Locate the cell with the specified text and output its (x, y) center coordinate. 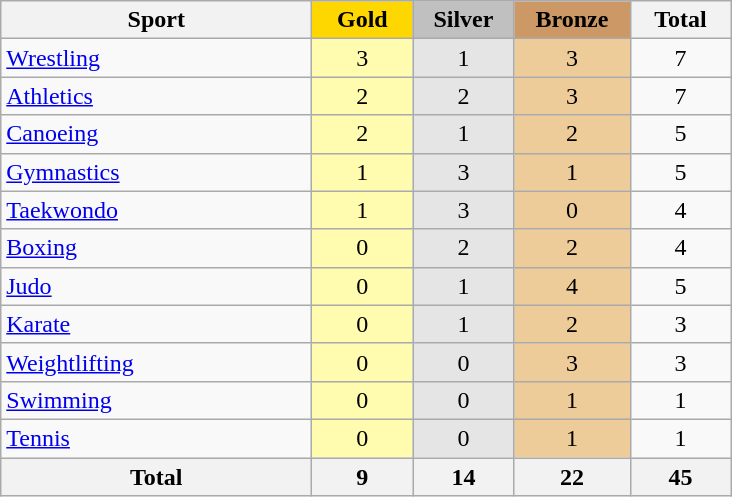
Judo (156, 286)
Canoeing (156, 134)
45 (680, 477)
Wrestling (156, 58)
Silver (464, 20)
Karate (156, 324)
22 (572, 477)
Weightlifting (156, 362)
Taekwondo (156, 210)
Boxing (156, 248)
Sport (156, 20)
Tennis (156, 438)
Swimming (156, 400)
9 (362, 477)
Bronze (572, 20)
Athletics (156, 96)
Gold (362, 20)
14 (464, 477)
Gymnastics (156, 172)
